Capture the cell that displays the provided text and extract its [X, Y] central coordinate. 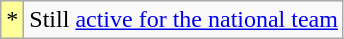
Still active for the national team [184, 20]
* [12, 20]
